Find where the given text appears and provide that cell's center as (X, Y) coordinate. 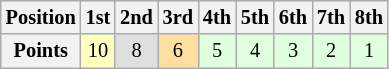
2nd (136, 17)
6th (293, 17)
1 (369, 51)
Position (41, 17)
2 (331, 51)
8th (369, 17)
5th (255, 17)
1st (98, 17)
4th (217, 17)
3 (293, 51)
8 (136, 51)
5 (217, 51)
10 (98, 51)
6 (178, 51)
4 (255, 51)
7th (331, 17)
Points (41, 51)
3rd (178, 17)
